Pinpoint the cell where the given text exists, returning its [X, Y] midpoint coordinate. 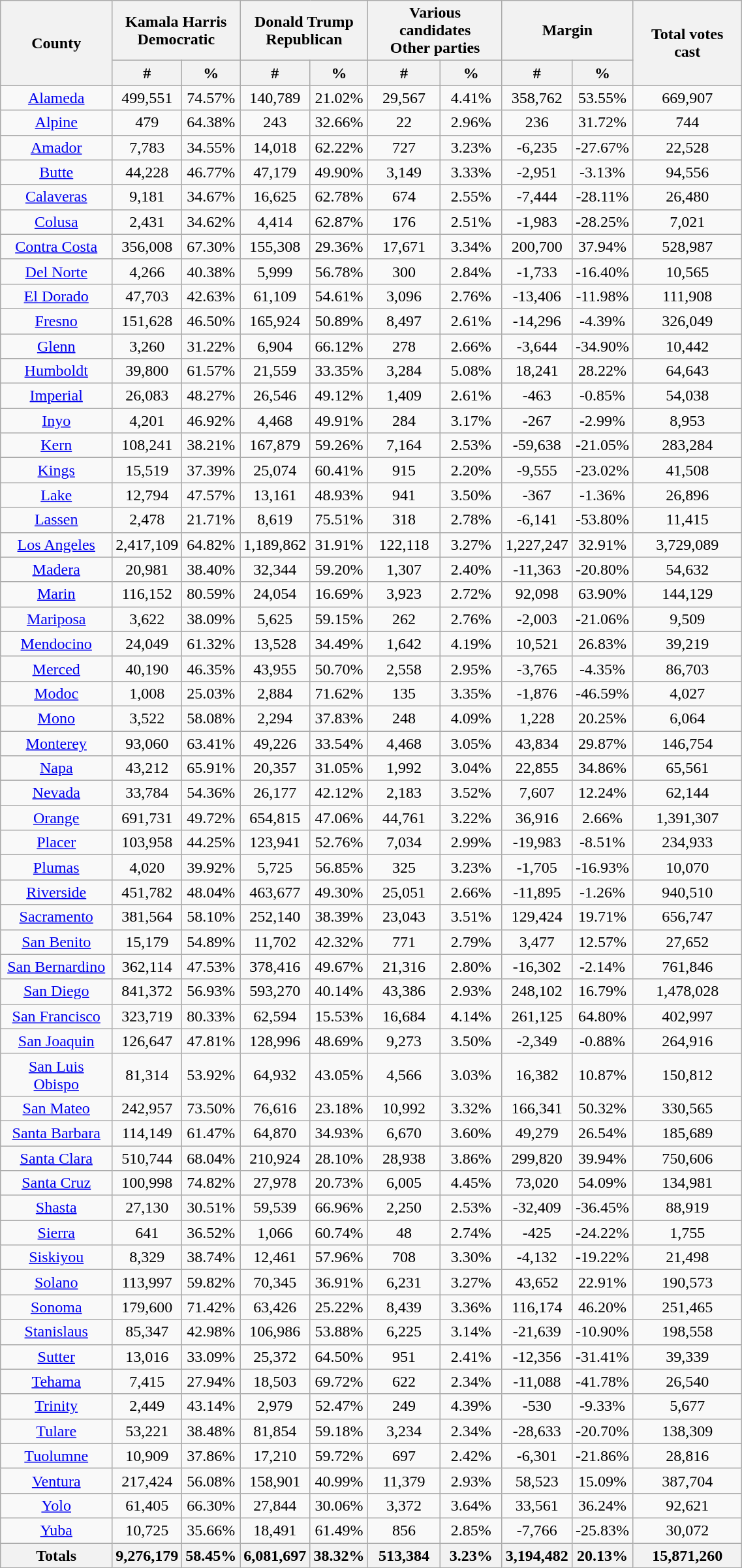
44.25% [211, 843]
264,916 [687, 1041]
12.57% [602, 942]
Lassen [56, 520]
81,854 [275, 1431]
Modoc [56, 693]
48 [404, 1233]
-463 [536, 396]
Sacramento [56, 917]
47,703 [147, 296]
Kings [56, 470]
43.05% [339, 1075]
15,519 [147, 470]
12,794 [147, 495]
-2,951 [536, 172]
9,509 [687, 619]
49.72% [211, 818]
Del Norte [56, 271]
Alameda [56, 98]
56.93% [211, 991]
356,008 [147, 247]
Stanislaus [56, 1332]
7,164 [404, 445]
39.92% [211, 867]
-28.25% [602, 222]
54.61% [339, 296]
198,558 [687, 1332]
510,744 [147, 1158]
27,978 [275, 1183]
38.09% [211, 619]
Tulare [56, 1431]
10,725 [147, 1530]
3.34% [471, 247]
46.92% [211, 421]
128,996 [275, 1041]
San Benito [56, 942]
-0.85% [602, 396]
30,072 [687, 1530]
8,439 [404, 1307]
114,149 [147, 1133]
26.54% [602, 1133]
Ventura [56, 1481]
64,932 [275, 1075]
Sonoma [56, 1307]
61.47% [211, 1133]
39,219 [687, 644]
Orange [56, 818]
Santa Barbara [56, 1133]
8,329 [147, 1258]
27,652 [687, 942]
21,498 [687, 1258]
Nevada [56, 793]
Santa Cruz [56, 1183]
2,558 [404, 669]
10,565 [687, 271]
-267 [536, 421]
66.30% [211, 1505]
513,384 [404, 1556]
-46.59% [602, 693]
59.15% [339, 619]
4,266 [147, 271]
3.52% [471, 793]
61,405 [147, 1505]
278 [404, 346]
138,309 [687, 1431]
Contra Costa [56, 247]
61,109 [275, 296]
29.87% [602, 743]
64.80% [602, 1016]
236 [536, 123]
46.20% [602, 1307]
54.89% [211, 942]
-28.11% [602, 197]
Mendocino [56, 644]
38.48% [211, 1431]
20.13% [602, 1556]
34.49% [339, 644]
17,671 [404, 247]
4.45% [471, 1183]
74.82% [211, 1183]
-34.90% [602, 346]
64,870 [275, 1133]
499,551 [147, 98]
144,129 [687, 594]
2.96% [471, 123]
167,879 [275, 445]
129,424 [536, 917]
951 [404, 1357]
Madera [56, 569]
381,564 [147, 917]
12,461 [275, 1258]
-31.41% [602, 1357]
-9.33% [602, 1406]
708 [404, 1258]
5,677 [687, 1406]
185,689 [687, 1133]
71.42% [211, 1307]
37.39% [211, 470]
31.91% [339, 545]
63.41% [211, 743]
-1.36% [602, 495]
Imperial [56, 396]
261,125 [536, 1016]
6,081,697 [275, 1556]
86,703 [687, 669]
3.60% [471, 1133]
1,755 [687, 1233]
9,273 [404, 1041]
26,546 [275, 396]
8,497 [404, 321]
40.14% [339, 991]
744 [687, 123]
-20.80% [602, 569]
750,606 [687, 1158]
66.12% [339, 346]
66.96% [339, 1208]
2.84% [471, 271]
252,140 [275, 917]
16.69% [339, 594]
15.53% [339, 1016]
40.99% [339, 1481]
34.62% [211, 222]
326,049 [687, 321]
54.36% [211, 793]
3,622 [147, 619]
15.09% [602, 1481]
7,415 [147, 1381]
Marin [56, 594]
88,919 [687, 1208]
2,294 [275, 718]
249 [404, 1406]
Solano [56, 1282]
22,528 [687, 147]
Lake [56, 495]
92,621 [687, 1505]
50.89% [339, 321]
21.71% [211, 520]
63.90% [602, 594]
-6,141 [536, 520]
44,761 [404, 818]
9,276,179 [147, 1556]
3.17% [471, 421]
26.83% [602, 644]
155,308 [275, 247]
2.80% [471, 967]
26,083 [147, 396]
73,020 [536, 1183]
402,997 [687, 1016]
3.64% [471, 1505]
26,480 [687, 197]
42.63% [211, 296]
52.47% [339, 1406]
28.10% [339, 1158]
60.41% [339, 470]
11,379 [404, 1481]
727 [404, 147]
19.71% [602, 917]
330,565 [687, 1108]
22.91% [602, 1282]
30.06% [339, 1505]
-367 [536, 495]
-19.22% [602, 1258]
62,594 [275, 1016]
Plumas [56, 867]
941 [404, 495]
67.30% [211, 247]
18,491 [275, 1530]
2.41% [471, 1357]
3,194,482 [536, 1556]
Various candidatesOther parties [435, 31]
53.88% [339, 1332]
641 [147, 1233]
28.22% [602, 371]
2,884 [275, 693]
126,647 [147, 1041]
176 [404, 222]
9,181 [147, 197]
16.79% [602, 991]
158,901 [275, 1481]
46.35% [211, 669]
3,284 [404, 371]
8,953 [687, 421]
37.83% [339, 718]
2,431 [147, 222]
116,174 [536, 1307]
-53.80% [602, 520]
61.57% [211, 371]
47.57% [211, 495]
49,226 [275, 743]
691,731 [147, 818]
-7,444 [536, 197]
8,619 [275, 520]
24,049 [147, 644]
6,225 [404, 1332]
58.08% [211, 718]
62.78% [339, 197]
3,477 [536, 942]
48.27% [211, 396]
13,161 [275, 495]
179,600 [147, 1307]
47.81% [211, 1041]
San Joaquin [56, 1041]
-4.39% [602, 321]
325 [404, 867]
43,212 [147, 768]
Placer [56, 843]
151,628 [147, 321]
43.14% [211, 1406]
33.09% [211, 1357]
-4,132 [536, 1258]
378,416 [275, 967]
59.18% [339, 1431]
200,700 [536, 247]
5.08% [471, 371]
85,347 [147, 1332]
San Mateo [56, 1108]
-16.93% [602, 867]
-13,406 [536, 296]
Calaveras [56, 197]
6,064 [687, 718]
13,016 [147, 1357]
43,955 [275, 669]
283,284 [687, 445]
Sierra [56, 1233]
915 [404, 470]
Siskiyou [56, 1258]
42.32% [339, 942]
Mono [56, 718]
217,424 [147, 1481]
10,992 [404, 1108]
37.94% [602, 247]
26,540 [687, 1381]
25.22% [339, 1307]
-25.83% [602, 1530]
1,409 [404, 396]
25,051 [404, 892]
27,130 [147, 1208]
Glenn [56, 346]
20.25% [602, 718]
Fresno [56, 321]
234,933 [687, 843]
134,981 [687, 1183]
-3,644 [536, 346]
46.77% [211, 172]
32.66% [339, 123]
4,414 [275, 222]
100,998 [147, 1183]
3,234 [404, 1431]
2.78% [471, 520]
Colusa [56, 222]
4.41% [471, 98]
26,896 [687, 495]
323,719 [147, 1016]
451,782 [147, 892]
57.96% [339, 1258]
35.66% [211, 1530]
10,070 [687, 867]
Shasta [56, 1208]
Santa Clara [56, 1158]
3,923 [404, 594]
64.82% [211, 545]
Donald TrumpRepublican [304, 31]
43,652 [536, 1282]
61.49% [339, 1530]
6,904 [275, 346]
-4.35% [602, 669]
7,783 [147, 147]
-425 [536, 1233]
-2.14% [602, 967]
-14,296 [536, 321]
64.50% [339, 1357]
76,616 [275, 1108]
3,372 [404, 1505]
-32,409 [536, 1208]
31.22% [211, 346]
940,510 [687, 892]
6,231 [404, 1282]
-2,003 [536, 619]
20.73% [339, 1183]
1,391,307 [687, 818]
3,096 [404, 296]
Monterey [56, 743]
140,789 [275, 98]
44,228 [147, 172]
243 [275, 123]
7,607 [536, 793]
-27.67% [602, 147]
10,442 [687, 346]
3.36% [471, 1307]
38.32% [339, 1556]
248,102 [536, 991]
53.55% [602, 98]
54,632 [687, 569]
56.85% [339, 867]
190,573 [687, 1282]
68.04% [211, 1158]
3.35% [471, 693]
52.76% [339, 843]
18,503 [275, 1381]
10.87% [602, 1075]
El Dorado [56, 296]
7,021 [687, 222]
2,478 [147, 520]
49.67% [339, 967]
697 [404, 1456]
34.67% [211, 197]
1,642 [404, 644]
2.95% [471, 669]
33,784 [147, 793]
53,221 [147, 1431]
2.74% [471, 1233]
2,183 [404, 793]
1,228 [536, 718]
-21.06% [602, 619]
-16.40% [602, 271]
2.20% [471, 470]
70,345 [275, 1282]
27.94% [211, 1381]
48.93% [339, 495]
2.55% [471, 197]
40,190 [147, 669]
42.98% [211, 1332]
674 [404, 197]
3.30% [471, 1258]
-1,705 [536, 867]
2.72% [471, 594]
80.33% [211, 1016]
47.53% [211, 967]
49,279 [536, 1133]
-24.22% [602, 1233]
94,556 [687, 172]
3.51% [471, 917]
165,924 [275, 321]
38.21% [211, 445]
29.36% [339, 247]
30.51% [211, 1208]
48.69% [339, 1041]
-530 [536, 1406]
59.26% [339, 445]
593,270 [275, 991]
49.91% [339, 421]
Yolo [56, 1505]
San Francisco [56, 1016]
2.85% [471, 1530]
17,210 [275, 1456]
-59,638 [536, 445]
4.09% [471, 718]
59.82% [211, 1282]
61.32% [211, 644]
36.91% [339, 1282]
36,916 [536, 818]
Trinity [56, 1406]
62.87% [339, 222]
4,027 [687, 693]
135 [404, 693]
2,417,109 [147, 545]
-28,633 [536, 1431]
53.92% [211, 1075]
39.94% [602, 1158]
54.09% [602, 1183]
-0.88% [602, 1041]
62,144 [687, 793]
1,478,028 [687, 991]
4.39% [471, 1406]
116,152 [147, 594]
58.45% [211, 1556]
15,179 [147, 942]
23.18% [339, 1108]
San Bernardino [56, 967]
48.04% [211, 892]
2,449 [147, 1406]
28,816 [687, 1456]
31.05% [339, 768]
358,762 [536, 98]
12.24% [602, 793]
5,725 [275, 867]
284 [404, 421]
25,372 [275, 1357]
16,625 [275, 197]
-1,983 [536, 222]
123,941 [275, 843]
Tuolumne [56, 1456]
856 [404, 1530]
-21.05% [602, 445]
3.32% [471, 1108]
528,987 [687, 247]
3.05% [471, 743]
33.35% [339, 371]
210,924 [275, 1158]
38.40% [211, 569]
Sutter [56, 1357]
2.99% [471, 843]
56.08% [211, 1481]
1,189,862 [275, 545]
-9,555 [536, 470]
-16,302 [536, 967]
479 [147, 123]
-36.45% [602, 1208]
49.12% [339, 396]
122,118 [404, 545]
93,060 [147, 743]
60.74% [339, 1233]
11,702 [275, 942]
4,201 [147, 421]
49.90% [339, 172]
47,179 [275, 172]
41,508 [687, 470]
-12,356 [536, 1357]
-1,876 [536, 693]
43,834 [536, 743]
150,812 [687, 1075]
11,415 [687, 520]
4,020 [147, 867]
81,314 [147, 1075]
362,114 [147, 967]
37.86% [211, 1456]
Merced [56, 669]
-2.99% [602, 421]
10,521 [536, 644]
74.57% [211, 98]
6,670 [404, 1133]
654,815 [275, 818]
146,754 [687, 743]
-10.90% [602, 1332]
299,820 [536, 1158]
7,034 [404, 843]
3,260 [147, 346]
16,684 [404, 1016]
65.91% [211, 768]
15,871,260 [687, 1556]
23,043 [404, 917]
39,339 [687, 1357]
622 [404, 1381]
18,241 [536, 371]
63,426 [275, 1307]
4.14% [471, 1016]
27,844 [275, 1505]
59.20% [339, 569]
Yuba [56, 1530]
3.03% [471, 1075]
2,250 [404, 1208]
-21,639 [536, 1332]
6,005 [404, 1183]
Kern [56, 445]
Margin [567, 31]
75.51% [339, 520]
47.06% [339, 818]
300 [404, 271]
111,908 [687, 296]
-3,765 [536, 669]
-3.13% [602, 172]
108,241 [147, 445]
39,800 [147, 371]
13,528 [275, 644]
2.42% [471, 1456]
54,038 [687, 396]
34.86% [602, 768]
64.38% [211, 123]
10,909 [147, 1456]
50.32% [602, 1108]
-1,733 [536, 271]
21,559 [275, 371]
2.51% [471, 222]
69.72% [339, 1381]
-1.26% [602, 892]
656,747 [687, 917]
1,008 [147, 693]
31.72% [602, 123]
34.55% [211, 147]
248 [404, 718]
Inyo [56, 421]
262 [404, 619]
46.50% [211, 321]
73.50% [211, 1108]
Total votes cast [687, 43]
-8.51% [602, 843]
64,643 [687, 371]
16,382 [536, 1075]
33,561 [536, 1505]
43,386 [404, 991]
36.24% [602, 1505]
1,066 [275, 1233]
3.33% [471, 172]
3.14% [471, 1332]
32,344 [275, 569]
103,958 [147, 843]
463,677 [275, 892]
Humboldt [56, 371]
59,539 [275, 1208]
26,177 [275, 793]
58.10% [211, 917]
24,054 [275, 594]
65,561 [687, 768]
County [56, 43]
Mariposa [56, 619]
Totals [56, 1556]
761,846 [687, 967]
20,981 [147, 569]
33.54% [339, 743]
3.86% [471, 1158]
-11,895 [536, 892]
25.03% [211, 693]
1,307 [404, 569]
Butte [56, 172]
2,979 [275, 1406]
San Diego [56, 991]
387,704 [687, 1481]
58,523 [536, 1481]
25,074 [275, 470]
1,227,247 [536, 545]
5,999 [275, 271]
113,997 [147, 1282]
80.59% [211, 594]
4.19% [471, 644]
38.74% [211, 1258]
38.39% [339, 917]
62.22% [339, 147]
20,357 [275, 768]
-11.98% [602, 296]
5,625 [275, 619]
50.70% [339, 669]
-20.70% [602, 1431]
-19,983 [536, 843]
Los Angeles [56, 545]
28,938 [404, 1158]
318 [404, 520]
2.40% [471, 569]
32.91% [602, 545]
71.62% [339, 693]
Napa [56, 768]
3,522 [147, 718]
3.22% [471, 818]
2.79% [471, 942]
22 [404, 123]
-2,349 [536, 1041]
92,098 [536, 594]
-6,235 [536, 147]
56.78% [339, 271]
Riverside [56, 892]
106,986 [275, 1332]
Tehama [56, 1381]
251,465 [687, 1307]
49.30% [339, 892]
841,372 [147, 991]
Amador [56, 147]
-11,088 [536, 1381]
Kamala HarrisDemocratic [176, 31]
21.02% [339, 98]
669,907 [687, 98]
4,566 [404, 1075]
59.72% [339, 1456]
San Luis Obispo [56, 1075]
Alpine [56, 123]
3,149 [404, 172]
-41.78% [602, 1381]
34.93% [339, 1133]
3.04% [471, 768]
-11,363 [536, 569]
36.52% [211, 1233]
3,729,089 [687, 545]
1,992 [404, 768]
40.38% [211, 271]
22,855 [536, 768]
42.12% [339, 793]
-23.02% [602, 470]
242,957 [147, 1108]
21,316 [404, 967]
-6,301 [536, 1456]
-21.86% [602, 1456]
29,567 [404, 98]
-7,766 [536, 1530]
166,341 [536, 1108]
14,018 [275, 147]
771 [404, 942]
